Provide the [X, Y] coordinate of the cell's center where the given text is located.  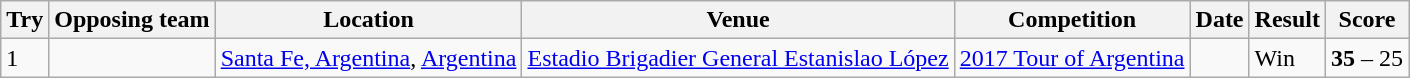
Opposing team [132, 20]
Score [1366, 20]
Estadio Brigadier General Estanislao López [738, 58]
Win [1287, 58]
Location [368, 20]
Venue [738, 20]
35 – 25 [1366, 58]
Santa Fe, Argentina, Argentina [368, 58]
2017 Tour of Argentina [1072, 58]
Competition [1072, 20]
1 [25, 58]
Try [25, 20]
Result [1287, 20]
Date [1220, 20]
